Return the (x, y) coordinate for the center point of the cell that contains the specified text.  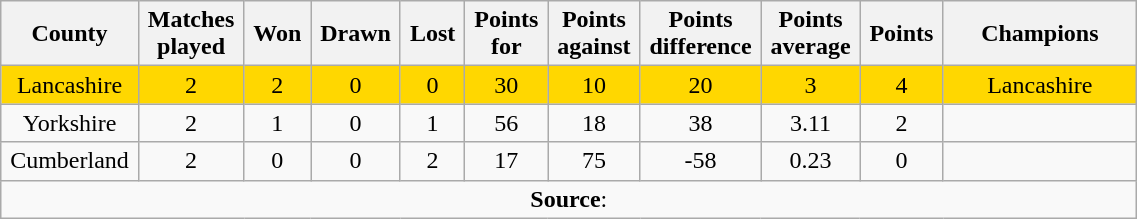
30 (506, 85)
3 (810, 85)
Points difference (700, 34)
-58 (700, 161)
20 (700, 85)
Champions (1040, 34)
County (70, 34)
Drawn (356, 34)
0.23 (810, 161)
Lost (432, 34)
38 (700, 123)
17 (506, 161)
Yorkshire (70, 123)
10 (594, 85)
4 (902, 85)
56 (506, 123)
18 (594, 123)
Won (278, 34)
Source: (569, 199)
Points (902, 34)
3.11 (810, 123)
Points against (594, 34)
Cumberland (70, 161)
Matches played (191, 34)
Points average (810, 34)
75 (594, 161)
Points for (506, 34)
